Provide the [x, y] coordinate of the cell's center where the given text is located.  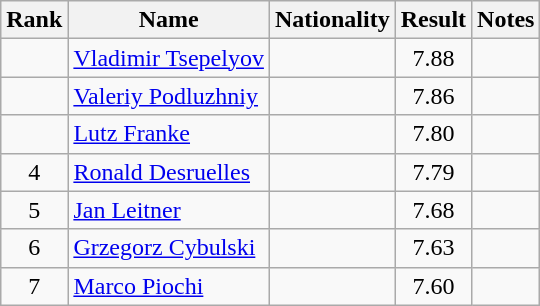
7.88 [433, 58]
Grzegorz Cybulski [169, 248]
Jan Leitner [169, 210]
Nationality [332, 20]
7.80 [433, 134]
4 [34, 172]
7.63 [433, 248]
Result [433, 20]
7 [34, 286]
Marco Piochi [169, 286]
7.86 [433, 96]
Ronald Desruelles [169, 172]
7.68 [433, 210]
Valeriy Podluzhniy [169, 96]
7.79 [433, 172]
Rank [34, 20]
Vladimir Tsepelyov [169, 58]
Name [169, 20]
7.60 [433, 286]
5 [34, 210]
6 [34, 248]
Lutz Franke [169, 134]
Notes [506, 20]
